Determine the (x, y) coordinate at the center of the cell enclosing the given text.  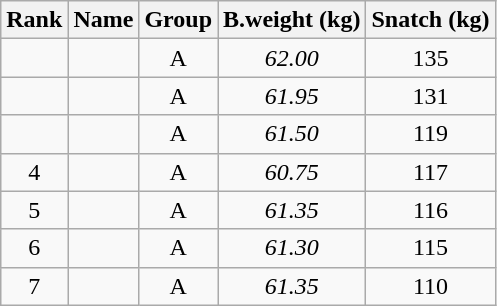
60.75 (292, 172)
Name (104, 20)
135 (430, 58)
62.00 (292, 58)
116 (430, 210)
Rank (34, 20)
6 (34, 248)
4 (34, 172)
5 (34, 210)
119 (430, 134)
61.50 (292, 134)
131 (430, 96)
110 (430, 286)
7 (34, 286)
117 (430, 172)
Group (178, 20)
B.weight (kg) (292, 20)
61.30 (292, 248)
61.95 (292, 96)
Snatch (kg) (430, 20)
115 (430, 248)
